Pinpoint the cell where the given text exists, returning its (x, y) midpoint coordinate. 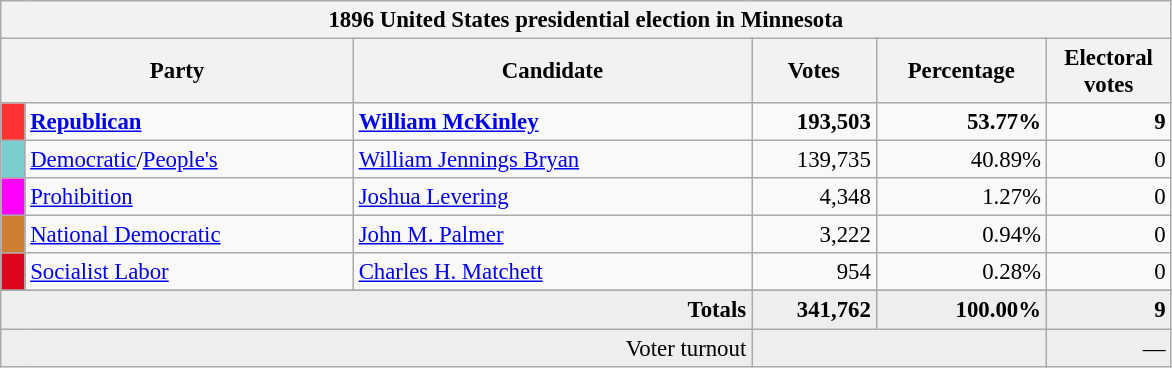
40.89% (961, 160)
Joshua Levering (552, 197)
139,735 (814, 160)
— (1108, 348)
53.77% (961, 122)
1896 United States presidential election in Minnesota (586, 20)
0.94% (961, 235)
1.27% (961, 197)
193,503 (814, 122)
Votes (814, 72)
4,348 (814, 197)
Electoral votes (1108, 72)
954 (814, 273)
Democratic/People's (189, 160)
Totals (376, 310)
Socialist Labor (189, 273)
William Jennings Bryan (552, 160)
John M. Palmer (552, 235)
Prohibition (189, 197)
William McKinley (552, 122)
3,222 (814, 235)
Party (178, 72)
Charles H. Matchett (552, 273)
Candidate (552, 72)
Republican (189, 122)
0.28% (961, 273)
341,762 (814, 310)
National Democratic (189, 235)
Voter turnout (376, 348)
100.00% (961, 310)
Percentage (961, 72)
